Pinpoint the cell where the given text exists, returning its (X, Y) midpoint coordinate. 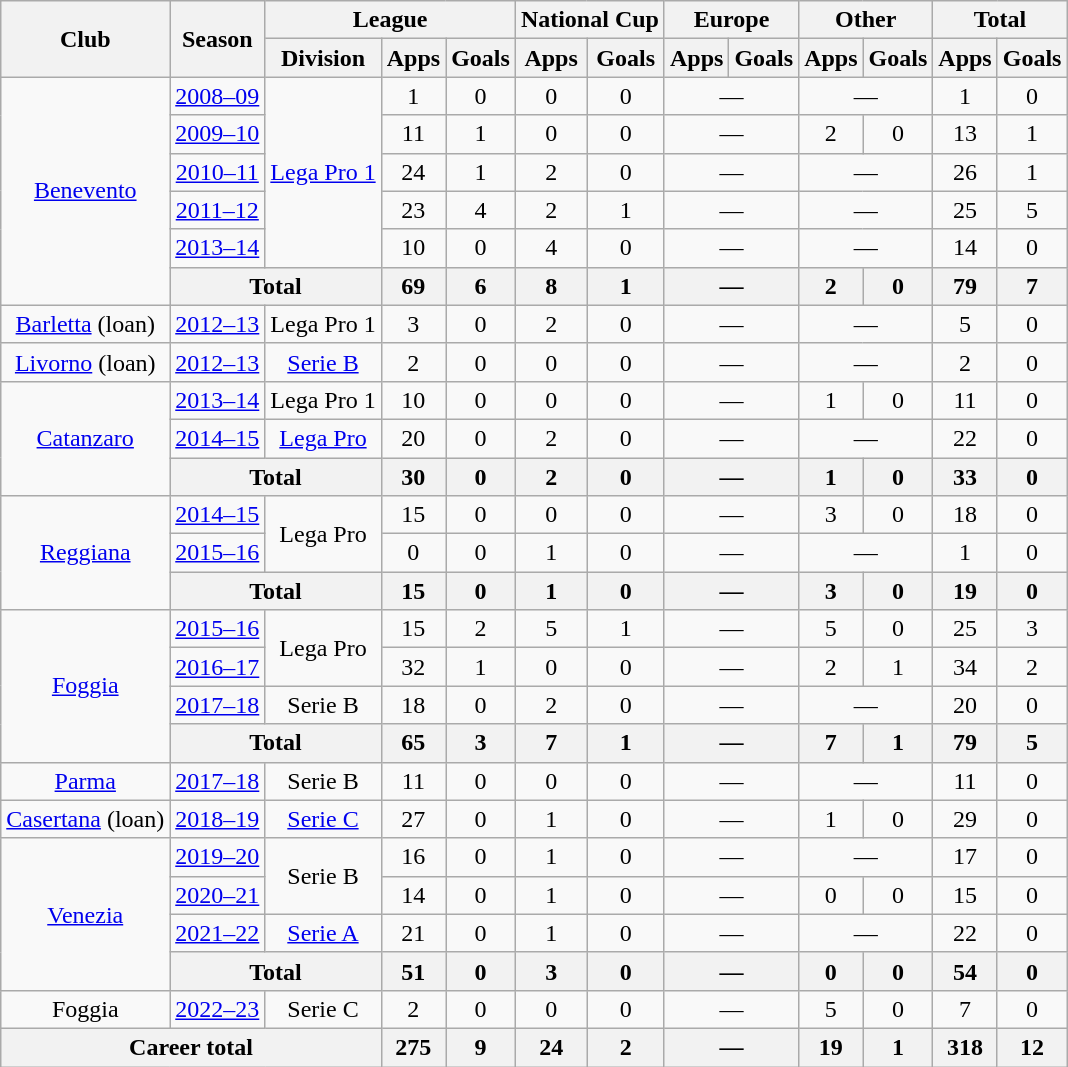
69 (413, 286)
2016–17 (218, 667)
2020–21 (218, 895)
23 (413, 210)
12 (1032, 1047)
2008–09 (218, 96)
Barletta (loan) (86, 324)
33 (965, 477)
Reggiana (86, 553)
Other (866, 20)
2019–20 (218, 857)
275 (413, 1047)
29 (965, 819)
13 (965, 134)
2021–22 (218, 933)
2010–11 (218, 172)
9 (481, 1047)
2018–19 (218, 819)
54 (965, 971)
30 (413, 477)
Serie A (323, 933)
21 (413, 933)
51 (413, 971)
27 (413, 819)
Venezia (86, 914)
318 (965, 1047)
Parma (86, 781)
Benevento (86, 191)
32 (413, 667)
8 (551, 286)
17 (965, 857)
Europe (731, 20)
Livorno (loan) (86, 362)
34 (965, 667)
2009–10 (218, 134)
League (390, 20)
Division (323, 58)
Club (86, 39)
6 (481, 286)
26 (965, 172)
Career total (191, 1047)
Casertana (loan) (86, 819)
2022–23 (218, 1009)
Season (218, 39)
Catanzaro (86, 438)
2011–12 (218, 210)
16 (413, 857)
65 (413, 743)
National Cup (590, 20)
